Search for the cell housing the specified text and yield its [X, Y] center coordinate. 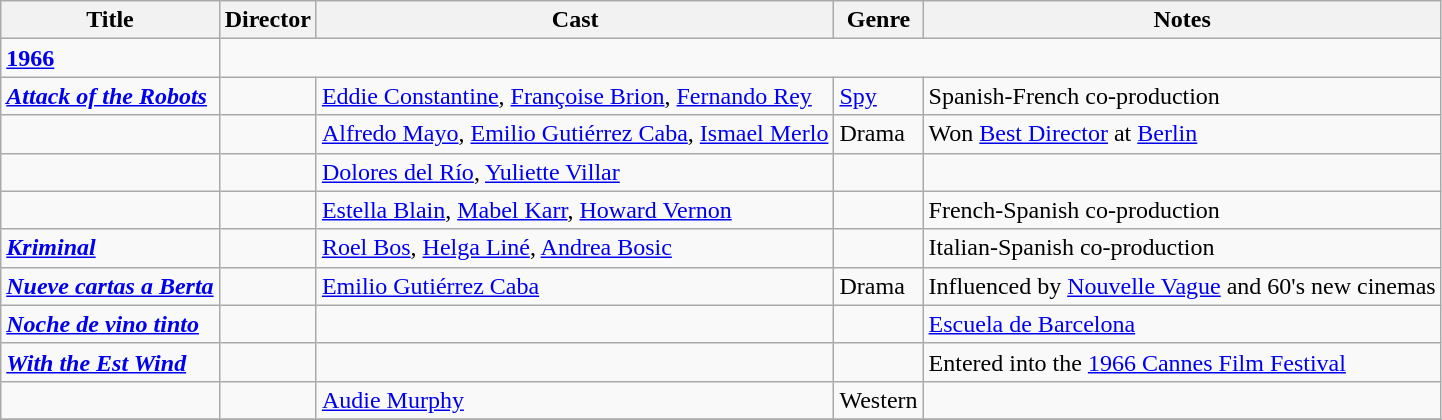
Director [268, 20]
Roel Bos, Helga Liné, Andrea Bosic [575, 248]
1966 [110, 58]
Alfredo Mayo, Emilio Gutiérrez Caba, Ismael Merlo [575, 134]
Entered into the 1966 Cannes Film Festival [1182, 362]
Cast [575, 20]
Audie Murphy [575, 400]
With the Est Wind [110, 362]
Influenced by Nouvelle Vague and 60's new cinemas [1182, 286]
Eddie Constantine, Françoise Brion, Fernando Rey [575, 96]
French-Spanish co-production [1182, 210]
Attack of the Robots [110, 96]
Italian-Spanish co-production [1182, 248]
Nueve cartas a Berta [110, 286]
Spy [878, 96]
Estella Blain, Mabel Karr, Howard Vernon [575, 210]
Western [878, 400]
Noche de vino tinto [110, 324]
Genre [878, 20]
Dolores del Río, Yuliette Villar [575, 172]
Title [110, 20]
Emilio Gutiérrez Caba [575, 286]
Notes [1182, 20]
Escuela de Barcelona [1182, 324]
Spanish-French co-production [1182, 96]
Kriminal [110, 248]
Won Best Director at Berlin [1182, 134]
